Search for the cell housing the specified text and yield its (x, y) center coordinate. 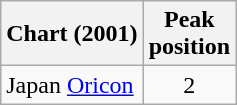
Chart (2001) (72, 34)
2 (189, 85)
Japan Oricon (72, 85)
Peakposition (189, 34)
